Search for the cell housing the specified text and yield its (X, Y) center coordinate. 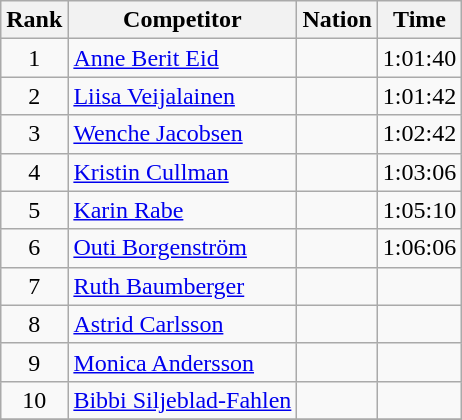
Anne Berit Eid (182, 58)
1:03:06 (419, 172)
8 (34, 324)
Outi Borgenström (182, 248)
Kristin Cullman (182, 172)
5 (34, 210)
6 (34, 248)
1:01:42 (419, 96)
Time (419, 20)
2 (34, 96)
Wenche Jacobsen (182, 134)
Liisa Veijalainen (182, 96)
Astrid Carlsson (182, 324)
1 (34, 58)
1:06:06 (419, 248)
3 (34, 134)
Competitor (182, 20)
10 (34, 400)
Ruth Baumberger (182, 286)
7 (34, 286)
Rank (34, 20)
Nation (337, 20)
Bibbi Siljeblad-Fahlen (182, 400)
Karin Rabe (182, 210)
1:02:42 (419, 134)
9 (34, 362)
4 (34, 172)
1:01:40 (419, 58)
1:05:10 (419, 210)
Monica Andersson (182, 362)
